Capture the cell that displays the provided text and extract its [x, y] central coordinate. 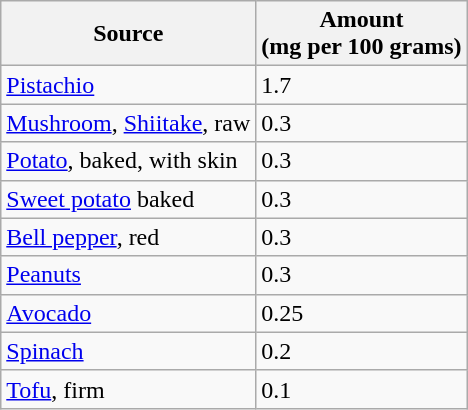
0.1 [362, 389]
Potato, baked, with skin [128, 161]
Amount (mg per 100 grams) [362, 34]
0.25 [362, 313]
Avocado [128, 313]
Pistachio [128, 85]
Mushroom, Shiitake, raw [128, 123]
1.7 [362, 85]
Bell pepper, red [128, 237]
Peanuts [128, 275]
Sweet potato baked [128, 199]
Spinach [128, 351]
Source [128, 34]
Tofu, firm [128, 389]
0.2 [362, 351]
